Return the (X, Y) coordinate for the center point of the cell that contains the specified text.  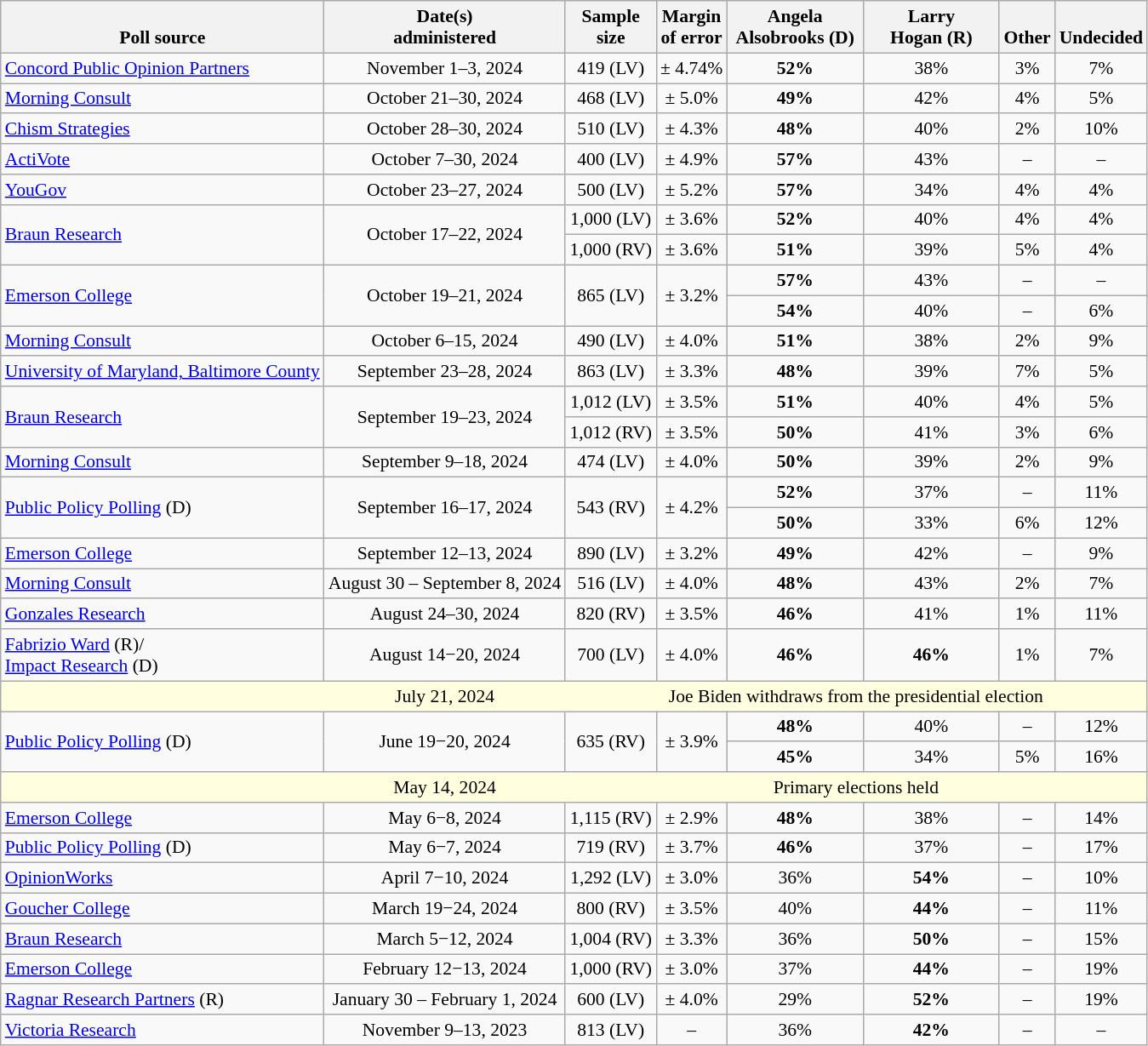
Poll source (163, 27)
468 (LV) (611, 99)
33% (931, 523)
March 19−24, 2024 (445, 909)
500 (LV) (611, 190)
635 (RV) (611, 742)
August 14−20, 2024 (445, 655)
July 21, 2024 (445, 696)
543 (RV) (611, 507)
November 9–13, 2023 (445, 1030)
May 14, 2024 (445, 787)
October 17–22, 2024 (445, 235)
Ragnar Research Partners (R) (163, 1000)
± 5.2% (691, 190)
719 (RV) (611, 848)
490 (LV) (611, 341)
September 19–23, 2024 (445, 417)
May 6−7, 2024 (445, 848)
700 (LV) (611, 655)
1,012 (RV) (611, 432)
400 (LV) (611, 159)
Date(s)administered (445, 27)
August 30 – September 8, 2024 (445, 584)
Fabrizio Ward (R)/Impact Research (D) (163, 655)
± 4.9% (691, 159)
± 4.3% (691, 129)
OpinionWorks (163, 878)
863 (LV) (611, 372)
May 6−8, 2024 (445, 818)
September 12–13, 2024 (445, 553)
YouGov (163, 190)
October 21–30, 2024 (445, 99)
March 5−12, 2024 (445, 939)
Joe Biden withdraws from the presidential election (856, 696)
October 28–30, 2024 (445, 129)
29% (795, 1000)
AngelaAlsobrooks (D) (795, 27)
17% (1101, 848)
September 16–17, 2024 (445, 507)
Undecided (1101, 27)
1,012 (LV) (611, 402)
Concord Public Opinion Partners (163, 68)
Chism Strategies (163, 129)
516 (LV) (611, 584)
Primary elections held (856, 787)
510 (LV) (611, 129)
45% (795, 757)
October 19–21, 2024 (445, 296)
ActiVote (163, 159)
April 7−10, 2024 (445, 878)
1,292 (LV) (611, 878)
± 4.2% (691, 507)
16% (1101, 757)
University of Maryland, Baltimore County (163, 372)
820 (RV) (611, 614)
Samplesize (611, 27)
± 3.9% (691, 742)
Victoria Research (163, 1030)
1,115 (RV) (611, 818)
October 7–30, 2024 (445, 159)
October 23–27, 2024 (445, 190)
June 19−20, 2024 (445, 742)
Marginof error (691, 27)
1,004 (RV) (611, 939)
± 5.0% (691, 99)
890 (LV) (611, 553)
Gonzales Research (163, 614)
600 (LV) (611, 1000)
October 6–15, 2024 (445, 341)
865 (LV) (611, 296)
± 2.9% (691, 818)
14% (1101, 818)
419 (LV) (611, 68)
November 1–3, 2024 (445, 68)
September 9–18, 2024 (445, 462)
LarryHogan (R) (931, 27)
Other (1026, 27)
February 12−13, 2024 (445, 969)
474 (LV) (611, 462)
Goucher College (163, 909)
15% (1101, 939)
August 24–30, 2024 (445, 614)
813 (LV) (611, 1030)
± 3.7% (691, 848)
January 30 – February 1, 2024 (445, 1000)
800 (RV) (611, 909)
± 4.74% (691, 68)
September 23–28, 2024 (445, 372)
1,000 (LV) (611, 220)
